Output the [X, Y] coordinate of the center of the cell containing the given text.  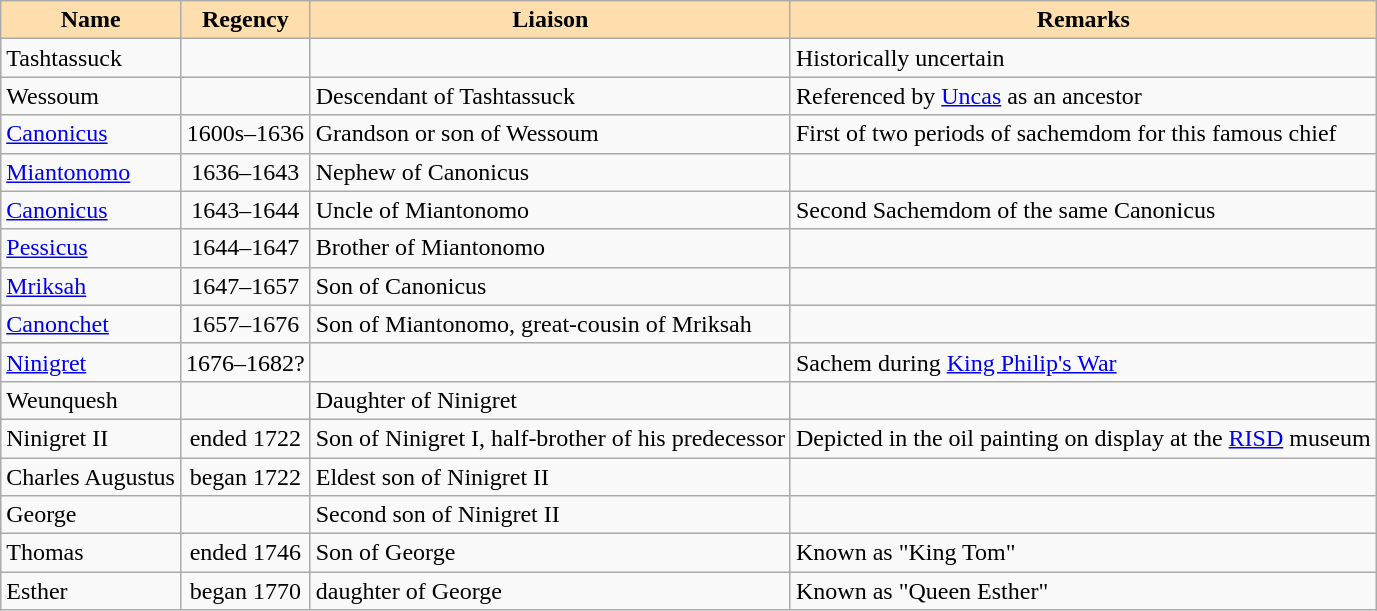
Descendant of Tashtassuck [550, 96]
ended 1722 [245, 438]
Grandson or son of Wessoum [550, 134]
Mriksah [91, 286]
Sachem during King Philip's War [1083, 362]
Thomas [91, 553]
Brother of Miantonomo [550, 248]
1647–1657 [245, 286]
Known as "Queen Esther" [1083, 591]
Remarks [1083, 20]
1657–1676 [245, 324]
Canonchet [91, 324]
Weunquesh [91, 400]
Wessoum [91, 96]
Name [91, 20]
Uncle of Miantonomo [550, 210]
Referenced by Uncas as an ancestor [1083, 96]
Miantonomo [91, 172]
daughter of George [550, 591]
began 1770 [245, 591]
Known as "King Tom" [1083, 553]
Esther [91, 591]
ended 1746 [245, 553]
Ninigret [91, 362]
1644–1647 [245, 248]
1643–1644 [245, 210]
Daughter of Ninigret [550, 400]
Charles Augustus [91, 477]
Son of Canonicus [550, 286]
Second son of Ninigret II [550, 515]
began 1722 [245, 477]
First of two periods of sachemdom for this famous chief [1083, 134]
Son of Miantonomo, great-cousin of Mriksah [550, 324]
Son of George [550, 553]
Son of Ninigret I, half-brother of his predecessor [550, 438]
1676–1682? [245, 362]
Liaison [550, 20]
1600s–1636 [245, 134]
Pessicus [91, 248]
Historically uncertain [1083, 58]
Tashtassuck [91, 58]
Regency [245, 20]
Nephew of Canonicus [550, 172]
Second Sachemdom of the same Canonicus [1083, 210]
Depicted in the oil painting on display at the RISD museum [1083, 438]
1636–1643 [245, 172]
George [91, 515]
Eldest son of Ninigret II [550, 477]
Ninigret II [91, 438]
